Pinpoint the cell where the given text exists, returning its [x, y] midpoint coordinate. 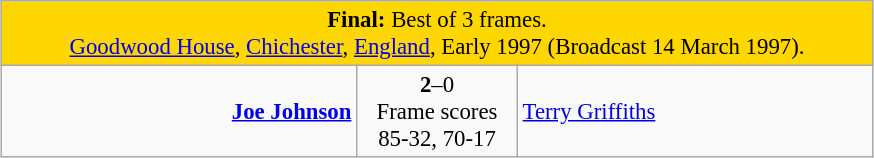
Terry Griffiths [695, 112]
2–0Frame scores85-32, 70-17 [438, 112]
Joe Johnson [179, 112]
Final: Best of 3 frames.Goodwood House, Chichester, England, Early 1997 (Broadcast 14 March 1997). [437, 34]
